Return the (x, y) coordinate for the center point of the cell that contains the specified text.  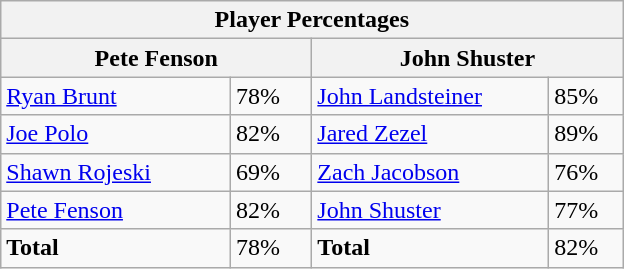
Player Percentages (312, 20)
John Landsteiner (430, 96)
Joe Polo (116, 134)
77% (586, 210)
Jared Zezel (430, 134)
69% (272, 172)
89% (586, 134)
Shawn Rojeski (116, 172)
76% (586, 172)
Ryan Brunt (116, 96)
85% (586, 96)
Zach Jacobson (430, 172)
